Output the [x, y] coordinate of the center of the cell containing the given text.  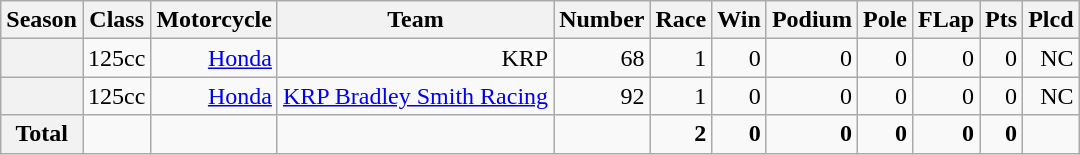
Pts [1002, 20]
Number [602, 20]
Podium [812, 20]
Class [116, 20]
68 [602, 58]
FLap [946, 20]
Plcd [1051, 20]
Win [740, 20]
KRP Bradley Smith Racing [415, 96]
92 [602, 96]
Pole [884, 20]
Team [415, 20]
Season [42, 20]
2 [681, 134]
KRP [415, 58]
Race [681, 20]
Total [42, 134]
Motorcycle [214, 20]
